Extract the [x, y] coordinate from the center of the cell holding the provided text.  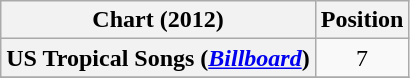
Chart (2012) [158, 20]
7 [362, 58]
US Tropical Songs (Billboard) [158, 58]
Position [362, 20]
